Identify which cell holds the provided text, then report its (X, Y) central coordinate. 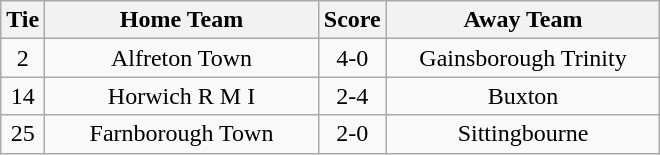
2-4 (352, 96)
Tie (23, 20)
2-0 (352, 134)
4-0 (352, 58)
Away Team (523, 20)
25 (23, 134)
Horwich R M I (182, 96)
Home Team (182, 20)
14 (23, 96)
Score (352, 20)
2 (23, 58)
Gainsborough Trinity (523, 58)
Buxton (523, 96)
Farnborough Town (182, 134)
Sittingbourne (523, 134)
Alfreton Town (182, 58)
